Output the [X, Y] coordinate of the center of the cell containing the given text.  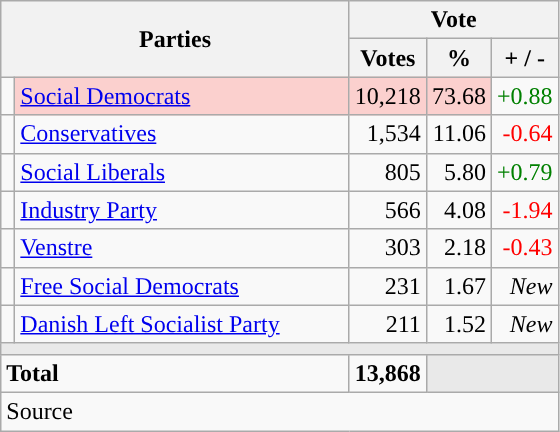
231 [388, 286]
Venstre [182, 248]
% [458, 58]
-1.94 [524, 210]
10,218 [388, 96]
2.18 [458, 248]
1,534 [388, 134]
Source [280, 411]
+0.88 [524, 96]
-0.43 [524, 248]
+0.79 [524, 172]
Conservatives [182, 134]
Social Democrats [182, 96]
Parties [176, 39]
1.67 [458, 286]
303 [388, 248]
1.52 [458, 324]
5.80 [458, 172]
11.06 [458, 134]
-0.64 [524, 134]
566 [388, 210]
73.68 [458, 96]
Industry Party [182, 210]
13,868 [388, 373]
Free Social Democrats [182, 286]
Social Liberals [182, 172]
Votes [388, 58]
Vote [454, 20]
Total [176, 373]
Danish Left Socialist Party [182, 324]
805 [388, 172]
+ / - [524, 58]
4.08 [458, 210]
211 [388, 324]
